Find where the given text appears and provide that cell's center as [X, Y] coordinate. 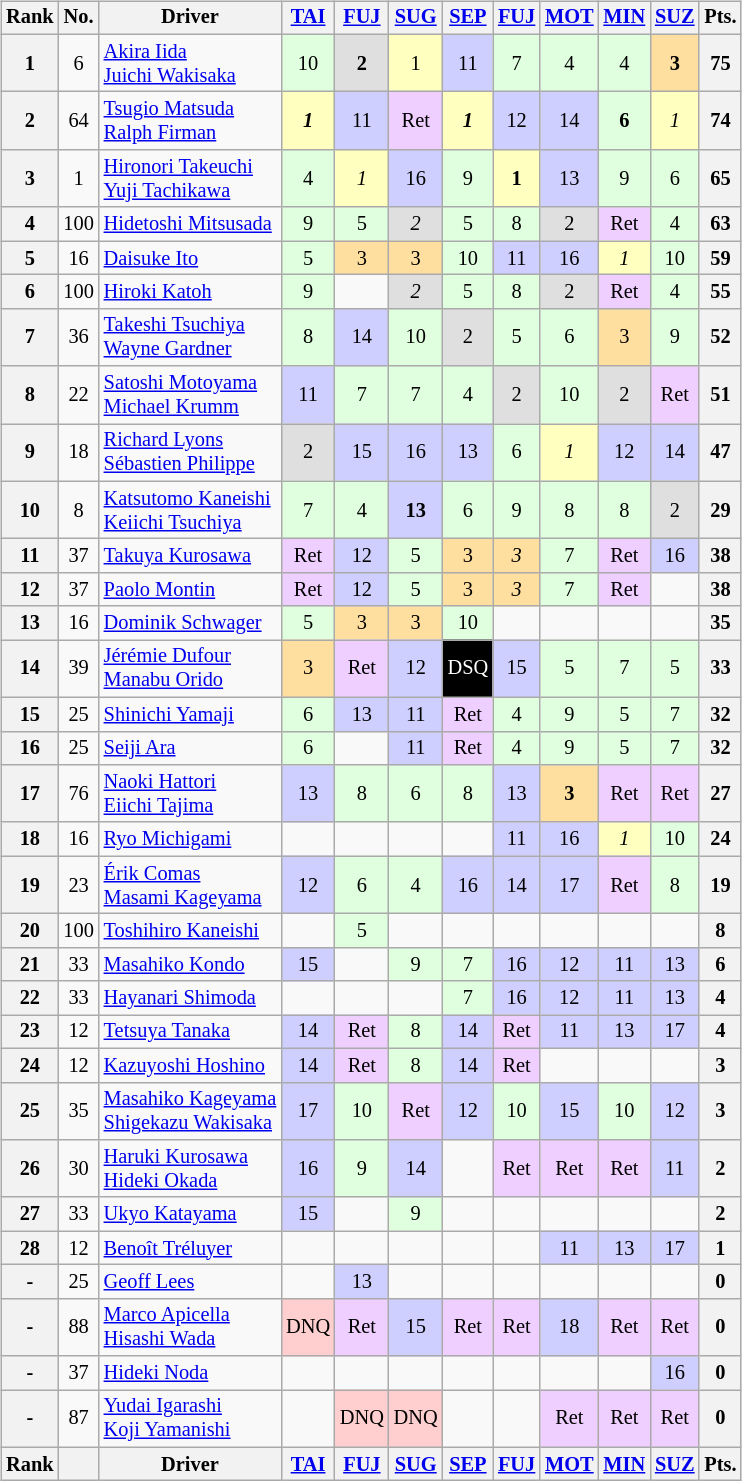
Katsutomo Kaneishi Keiichi Tsuchiya [190, 510]
36 [79, 337]
Takuya Kurosawa [190, 556]
Masahiko Kageyama Shigekazu Wakisaka [190, 1111]
74 [720, 121]
Ukyo Katayama [190, 1214]
DSQ [468, 669]
26 [30, 1169]
Akira Iida Juichi Wakisaka [190, 63]
Satoshi Motoyama Michael Krumm [190, 395]
Richard Lyons Sébastien Philippe [190, 453]
30 [79, 1169]
Hayanari Shimoda [190, 998]
39 [79, 669]
Dominik Schwager [190, 623]
Paolo Montin [190, 590]
21 [30, 964]
Ryo Michigami [190, 839]
Hideki Noda [190, 1373]
Jérémie Dufour Manabu Orido [190, 669]
55 [720, 292]
Benoît Tréluyer [190, 1248]
Takeshi Tsuchiya Wayne Gardner [190, 337]
88 [79, 1327]
87 [79, 1419]
47 [720, 453]
Hidetoshi Mitsusada [190, 224]
Tetsuya Tanaka [190, 1032]
Tsugio Matsuda Ralph Firman [190, 121]
65 [720, 179]
Yudai Igarashi Koji Yamanishi [190, 1419]
Hiroki Katoh [190, 292]
Marco Apicella Hisashi Wada [190, 1327]
Haruki Kurosawa Hideki Okada [190, 1169]
Érik Comas Masami Kageyama [190, 885]
Toshihiro Kaneishi [190, 931]
63 [720, 224]
No. [79, 18]
Hironori Takeuchi Yuji Tachikawa [190, 179]
51 [720, 395]
Daisuke Ito [190, 258]
59 [720, 258]
Seiji Ara [190, 748]
76 [79, 794]
Naoki Hattori Eiichi Tajima [190, 794]
Geoff Lees [190, 1282]
28 [30, 1248]
20 [30, 931]
Kazuyoshi Hoshino [190, 1065]
64 [79, 121]
Shinichi Yamaji [190, 714]
29 [720, 510]
Masahiko Kondo [190, 964]
75 [720, 63]
52 [720, 337]
